Return the (x, y) coordinate for the center point of the cell that contains the specified text.  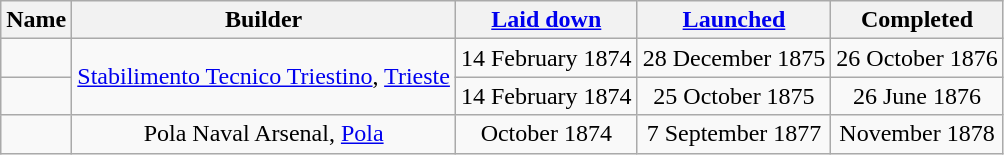
Launched (734, 20)
Builder (264, 20)
Name (36, 20)
November 1878 (917, 134)
7 September 1877 (734, 134)
Pola Naval Arsenal, Pola (264, 134)
26 October 1876 (917, 58)
Laid down (546, 20)
28 December 1875 (734, 58)
Completed (917, 20)
Stabilimento Tecnico Triestino, Trieste (264, 77)
October 1874 (546, 134)
26 June 1876 (917, 96)
25 October 1875 (734, 96)
